Capture the cell that displays the provided text and extract its (x, y) central coordinate. 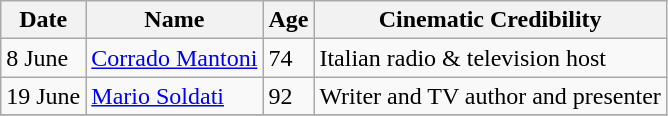
Age (288, 20)
Mario Soldati (174, 96)
Date (44, 20)
Italian radio & television host (490, 58)
Writer and TV author and presenter (490, 96)
Corrado Mantoni (174, 58)
92 (288, 96)
74 (288, 58)
Cinematic Credibility (490, 20)
8 June (44, 58)
19 June (44, 96)
Name (174, 20)
